Capture the cell that displays the provided text and extract its (x, y) central coordinate. 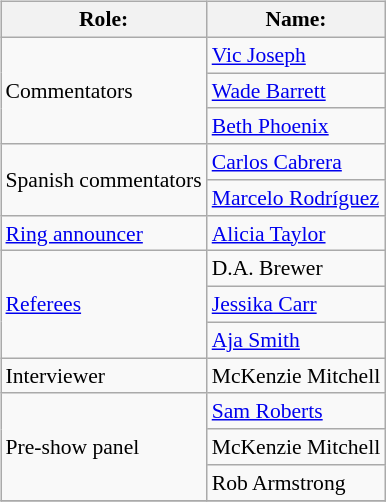
Jessika Carr (296, 305)
Spanish commentators (103, 180)
Aja Smith (296, 340)
Alicia Taylor (296, 233)
Beth Phoenix (296, 126)
Rob Armstrong (296, 483)
Name: (296, 20)
Commentators (103, 90)
Interviewer (103, 376)
D.A. Brewer (296, 269)
Marcelo Rodríguez (296, 198)
Referees (103, 304)
Role: (103, 20)
Wade Barrett (296, 91)
Sam Roberts (296, 411)
Carlos Cabrera (296, 162)
Pre-show panel (103, 446)
Ring announcer (103, 233)
Vic Joseph (296, 55)
